Scan for the cell matching the given text and deliver its [x, y] coordinate at center. 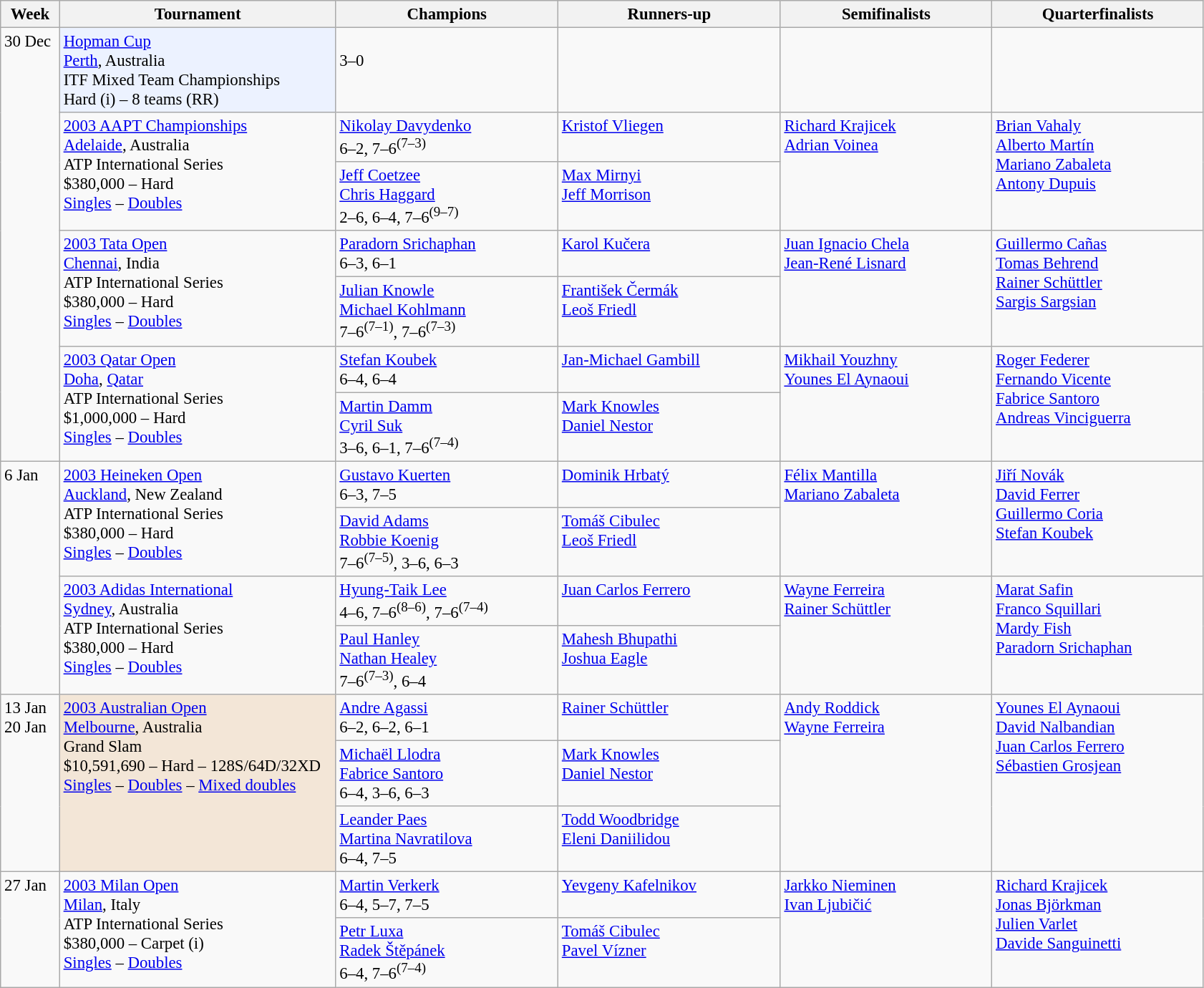
Yevgeny Kafelnikov [670, 895]
Hyung-Taik Lee4–6, 7–6(8–6), 7–6(7–4) [447, 601]
Mikhail Youzhny Younes El Aynaoui [886, 404]
Quarterfinalists [1098, 14]
Félix Mantilla Mariano Zabaleta [886, 518]
Kristof Vliegen [670, 137]
Juan Carlos Ferrero [670, 601]
František Čermák Leoš Friedl [670, 311]
Younes El Aynaoui David Nalbandian Juan Carlos Ferrero Sébastien Grosjean [1098, 783]
2003 Tata OpenChennai, IndiaATP International Series$380,000 – Hard Singles – Doubles [198, 288]
Richard Krajicek Jonas Björkman Julien Varlet Davide Sanguinetti [1098, 929]
Jiří Novák David Ferrer Guillermo Coria Stefan Koubek [1098, 518]
Andy Roddick Wayne Ferreira [886, 783]
Petr Luxa Radek Štěpánek6–4, 7–6(7–4) [447, 953]
Tomáš Cibulec Leoš Friedl [670, 542]
Hopman CupPerth, AustraliaITF Mixed Team Championships Hard (i) – 8 teams (RR) [198, 70]
Dominik Hrbatý [670, 484]
Paradorn Srichaphan6–3, 6–1 [447, 253]
Gustavo Kuerten6–3, 7–5 [447, 484]
Runners-up [670, 14]
Jan-Michael Gambill [670, 369]
Tomáš Cibulec Pavel Vízner [670, 953]
Paul Hanley Nathan Healey7–6(7–3), 6–4 [447, 660]
Week [30, 14]
Jarkko Nieminen Ivan Ljubičić [886, 929]
Stefan Koubek6–4, 6–4 [447, 369]
Nikolay Davydenko6–2, 7–6(7–3) [447, 137]
2003 Heineken Open Auckland, New ZealandATP International Series$380,000 – Hard Singles – Doubles [198, 518]
Tournament [198, 14]
Semifinalists [886, 14]
2003 Adidas International Sydney, AustraliaATP International Series$380,000 – Hard Singles – Doubles [198, 636]
Karol Kučera [670, 253]
Roger Federer Fernando Vicente Fabrice Santoro Andreas Vinciguerra [1098, 404]
Mahesh Bhupathi Joshua Eagle [670, 660]
Guillermo Cañas Tomas Behrend Rainer Schüttler Sargis Sargsian [1098, 288]
Rainer Schüttler [670, 717]
3–0 [447, 70]
Marat Safin Franco Squillari Mardy Fish Paradorn Srichaphan [1098, 636]
30 Dec [30, 245]
Julian Knowle Michael Kohlmann7–6(7–1), 7–6(7–3) [447, 311]
2003 Australian OpenMelbourne, AustraliaGrand Slam$10,591,690 – Hard – 128S/64D/32XDSingles – Doubles – Mixed doubles [198, 783]
Andre Agassi6–2, 6–2, 6–1 [447, 717]
Brian Vahaly Alberto Martín Mariano Zabaleta Antony Dupuis [1098, 172]
2003 Qatar OpenDoha, QatarATP International Series$1,000,000 – Hard Singles – Doubles [198, 404]
27 Jan [30, 929]
Champions [447, 14]
Martin Damm Cyril Suk3–6, 6–1, 7–6(7–4) [447, 427]
Wayne Ferreira Rainer Schüttler [886, 636]
Martin Verkerk6–4, 5–7, 7–5 [447, 895]
6 Jan [30, 578]
Leander Paes Martina Navratilova6–4, 7–5 [447, 839]
2003 Milan Open Milan, ItalyATP International Series$380,000 – Carpet (i) Singles – Doubles [198, 929]
Todd Woodbridge Eleni Daniilidou [670, 839]
David Adams Robbie Koenig7–6(7–5), 3–6, 6–3 [447, 542]
Juan Ignacio Chela Jean-René Lisnard [886, 288]
Jeff Coetzee Chris Haggard2–6, 6–4, 7–6(9–7) [447, 196]
13 Jan20 Jan [30, 783]
2003 AAPT Championships Adelaide, AustraliaATP International Series$380,000 – Hard Singles – Doubles [198, 172]
Richard Krajicek Adrian Voinea [886, 172]
Michaël Llodra Fabrice Santoro6–4, 3–6, 6–3 [447, 774]
Max Mirnyi Jeff Morrison [670, 196]
